Find where the given text appears and provide that cell's center as (x, y) coordinate. 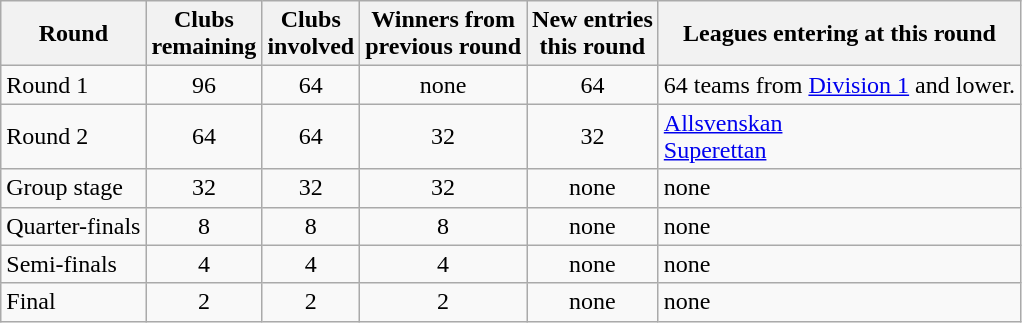
Quarter-finals (74, 226)
Winners fromprevious round (444, 34)
New entriesthis round (593, 34)
96 (204, 85)
Final (74, 302)
Leagues entering at this round (839, 34)
Semi-finals (74, 264)
Round 1 (74, 85)
Clubsremaining (204, 34)
Clubsinvolved (311, 34)
64 teams from Division 1 and lower. (839, 85)
Round (74, 34)
Group stage (74, 188)
Round 2 (74, 136)
AllsvenskanSuperettan (839, 136)
